From the cell containing the given text, extract its center point as (X, Y) coordinate. 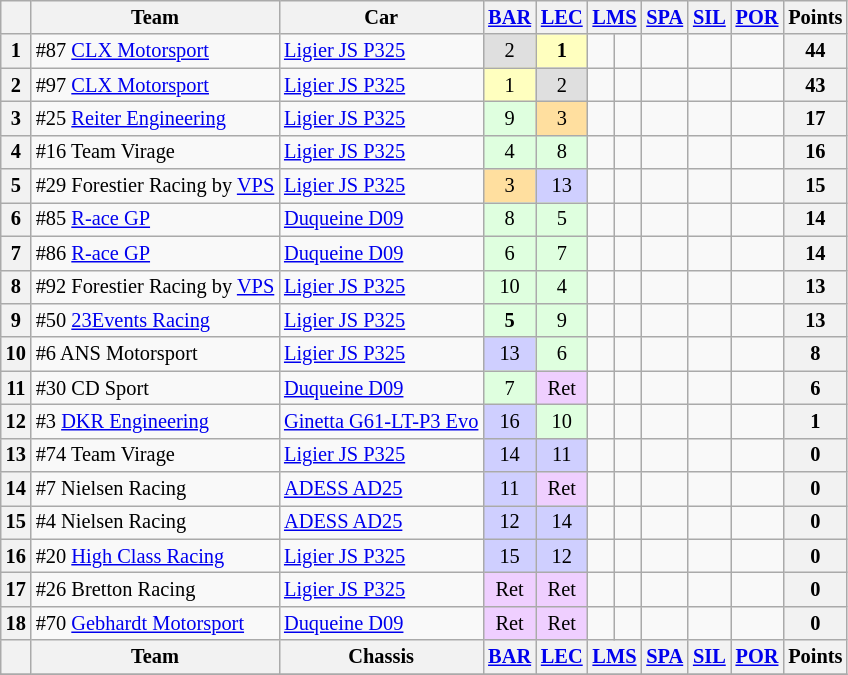
#3 DKR Engineering (155, 421)
#97 CLX Motorsport (155, 85)
#50 23Events Racing (155, 320)
#29 Forestier Racing by VPS (155, 186)
Ginetta G61-LT-P3 Evo (381, 421)
#87 CLX Motorsport (155, 51)
44 (815, 51)
#74 Team Virage (155, 455)
#4 Nielsen Racing (155, 522)
#92 Forestier Racing by VPS (155, 287)
43 (815, 85)
#70 Gebhardt Motorsport (155, 623)
#25 Reiter Engineering (155, 118)
#7 Nielsen Racing (155, 489)
#6 ANS Motorsport (155, 354)
#20 High Class Racing (155, 556)
#86 R-ace GP (155, 253)
Car (381, 17)
#85 R-ace GP (155, 219)
Chassis (381, 657)
#30 CD Sport (155, 388)
18 (16, 623)
#16 Team Virage (155, 152)
#26 Bretton Racing (155, 589)
